Capture the cell that displays the provided text and extract its [x, y] central coordinate. 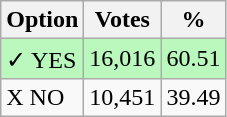
10,451 [122, 97]
39.49 [194, 97]
✓ YES [42, 59]
% [194, 20]
X NO [42, 97]
60.51 [194, 59]
16,016 [122, 59]
Votes [122, 20]
Option [42, 20]
